Determine the [x, y] coordinate at the center of the cell enclosing the given text.  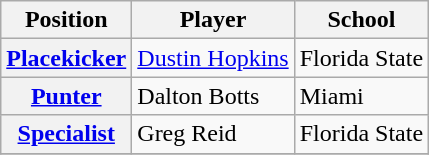
Miami [361, 96]
Placekicker [66, 58]
Dustin Hopkins [213, 58]
Punter [66, 96]
Greg Reid [213, 134]
School [361, 20]
Specialist [66, 134]
Position [66, 20]
Dalton Botts [213, 96]
Player [213, 20]
